Identify which cell holds the provided text, then report its [X, Y] central coordinate. 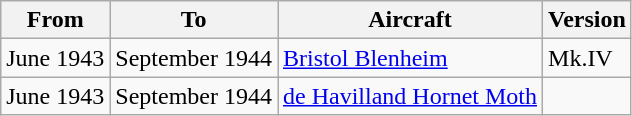
To [194, 20]
Mk.IV [588, 58]
Version [588, 20]
de Havilland Hornet Moth [410, 96]
From [56, 20]
Bristol Blenheim [410, 58]
Aircraft [410, 20]
